From the cell containing the given text, extract its center point as (X, Y) coordinate. 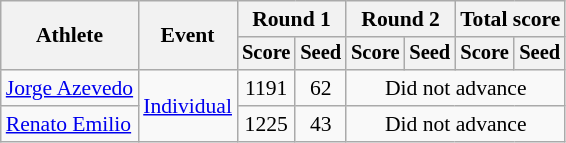
Jorge Azevedo (70, 88)
Event (188, 36)
1225 (266, 124)
Total score (510, 19)
Round 1 (292, 19)
Athlete (70, 36)
1191 (266, 88)
Renato Emilio (70, 124)
43 (320, 124)
Round 2 (400, 19)
Individual (188, 106)
62 (320, 88)
